Scan for the cell matching the given text and deliver its [X, Y] coordinate at center. 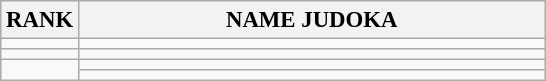
NAME JUDOKA [312, 20]
RANK [40, 20]
